From the cell containing the given text, extract its center point as [x, y] coordinate. 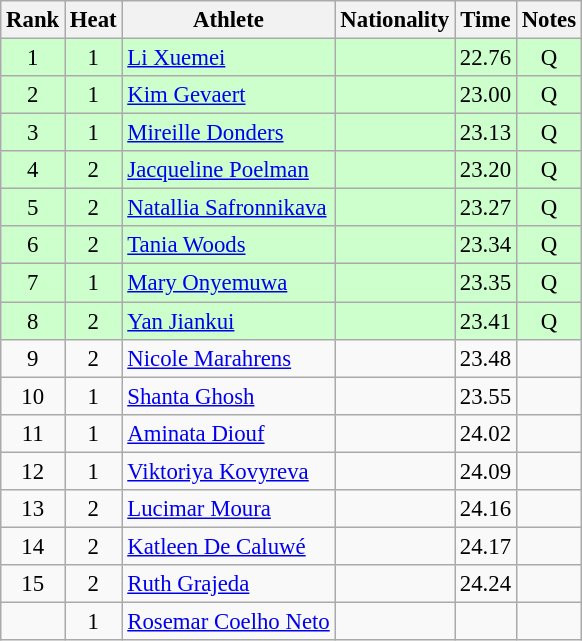
12 [33, 471]
Viktoriya Kovyreva [228, 471]
Aminata Diouf [228, 433]
8 [33, 321]
24.09 [485, 471]
Mireille Donders [228, 133]
Kim Gevaert [228, 95]
Katleen De Caluwé [228, 546]
4 [33, 170]
Notes [548, 20]
Shanta Ghosh [228, 396]
3 [33, 133]
10 [33, 396]
Yan Jiankui [228, 321]
23.20 [485, 170]
Tania Woods [228, 245]
Lucimar Moura [228, 509]
24.16 [485, 509]
Time [485, 20]
22.76 [485, 58]
11 [33, 433]
Athlete [228, 20]
24.24 [485, 584]
Rosemar Coelho Neto [228, 621]
7 [33, 283]
Mary Onyemuwa [228, 283]
23.48 [485, 358]
14 [33, 546]
Jacqueline Poelman [228, 170]
13 [33, 509]
23.41 [485, 321]
24.17 [485, 546]
Li Xuemei [228, 58]
23.00 [485, 95]
23.35 [485, 283]
6 [33, 245]
23.27 [485, 208]
Nicole Marahrens [228, 358]
23.55 [485, 396]
24.02 [485, 433]
9 [33, 358]
Heat [94, 20]
Rank [33, 20]
23.13 [485, 133]
Natallia Safronnikava [228, 208]
15 [33, 584]
Nationality [394, 20]
23.34 [485, 245]
5 [33, 208]
Ruth Grajeda [228, 584]
